Output the [X, Y] coordinate of the center of the cell containing the given text.  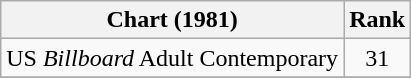
Chart (1981) [172, 20]
Rank [378, 20]
US Billboard Adult Contemporary [172, 58]
31 [378, 58]
